Detect which cell encompasses the target text, then output its (X, Y) center coordinate. 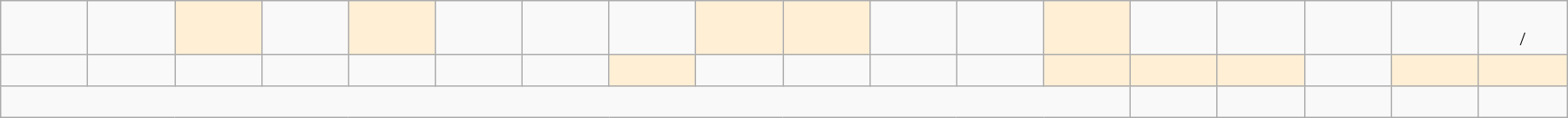
/ (1523, 28)
